For the text-containing cell, return its midpoint in [x, y] coordinate format. 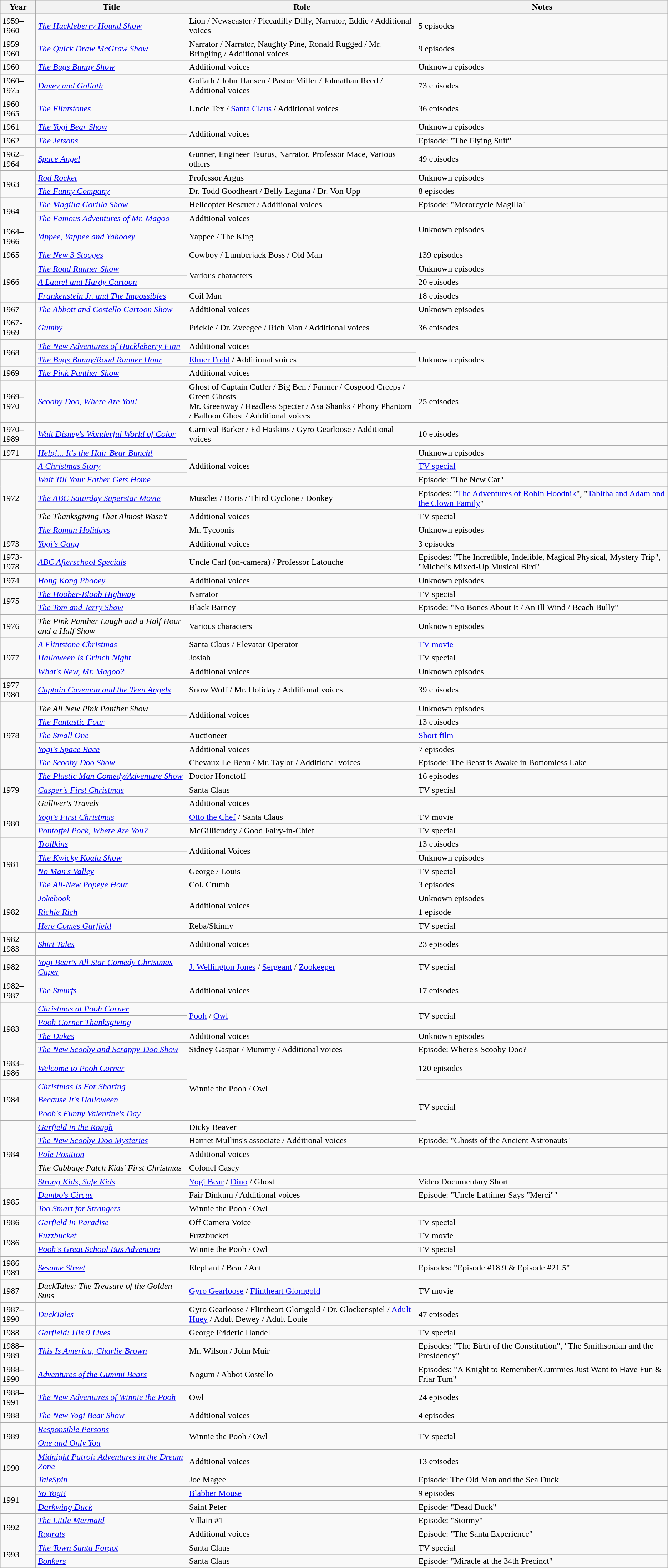
The Abbott and Costello Cartoon Show [111, 309]
Pole Position [111, 1154]
Responsible Persons [111, 1429]
Yogi's Space Race [111, 749]
1989 [18, 1436]
1977–1980 [18, 690]
Cowboy / Lumberjack Boss / Old Man [302, 255]
TaleSpin [111, 1480]
Walt Disney's Wonderful World of Color [111, 434]
Sesame Street [111, 1268]
1978 [18, 735]
Muscles / Boris / Third Cyclone / Donkey [302, 498]
Black Barney [302, 608]
Reba/Skinny [302, 925]
Nogum / Abbot Costello [302, 1374]
1990 [18, 1468]
Yippee, Yappee and Yahooey [111, 237]
1 episode [542, 912]
The Magilla Gorilla Show [111, 204]
1979 [18, 790]
1970–1989 [18, 434]
1974 [18, 580]
The Bugs Bunny Show [111, 67]
Pooh's Great School Bus Adventure [111, 1249]
The Quick Draw McGraw Show [111, 49]
A Flintstone Christmas [111, 644]
Gunner, Engineer Taurus, Narrator, Professor Mace, Various others [302, 159]
8 episodes [542, 191]
1986–1989 [18, 1268]
Professor Argus [302, 177]
Episode: Where's Scooby Doo? [542, 1050]
Episodes: "The Birth of the Constitution", "The Smithsonian and the Presidency" [542, 1351]
This Is America, Charlie Brown [111, 1351]
Dicky Beaver [302, 1127]
Pontoffel Pock, Where Are You? [111, 831]
Fair Dinkum / Additional voices [302, 1195]
18 episodes [542, 296]
Yogi's First Christmas [111, 817]
The New Adventures of Huckleberry Finn [111, 346]
Episode: "Miracle at the 34th Precinct" [542, 1561]
Auctioneer [302, 735]
The Huckleberry Hound Show [111, 26]
Hong Kong Phooey [111, 580]
1960 [18, 67]
One and Only You [111, 1443]
The ABC Saturday Superstar Movie [111, 498]
Halloween Is Grinch Night [111, 658]
Snow Wolf / Mr. Holiday / Additional voices [302, 690]
Captain Caveman and the Teen Angels [111, 690]
1983–1986 [18, 1068]
Year [18, 7]
1977 [18, 658]
39 episodes [542, 690]
The Yogi Bear Show [111, 127]
Blabber Mouse [302, 1493]
1987 [18, 1291]
Davey and Goliath [111, 86]
Otto the Chef / Santa Claus [302, 817]
Video Documentary Short [542, 1181]
J. Wellington Jones / Sergeant / Zookeeper [302, 967]
Notes [542, 7]
Episode: The Beast is Awake in Bottomless Lake [542, 763]
Jokebook [111, 898]
The Smurfs [111, 990]
1982–1987 [18, 990]
The Famous Adventures of Mr. Magoo [111, 218]
1985 [18, 1202]
1960–1975 [18, 86]
Role [302, 7]
Shirt Tales [111, 944]
Episode: "The Flying Suit" [542, 141]
The Scooby Doo Show [111, 763]
Narrator / Narrator, Naughty Pine, Ronald Rugged / Mr. Bringling / Additional voices [302, 49]
Villain #1 [302, 1521]
1991 [18, 1500]
1981 [18, 864]
Episode: "Stormy" [542, 1521]
1973-1978 [18, 562]
23 episodes [542, 944]
Christmas Is For Sharing [111, 1086]
Yogi Bear / Dino / Ghost [302, 1181]
1988–1989 [18, 1351]
Additional Voices [302, 851]
George / Louis [302, 871]
Space Angel [111, 159]
1966 [18, 282]
Gumby [111, 328]
Narrator [302, 594]
Episodes: "Episode #18.9 & Episode #21.5" [542, 1268]
Doctor Honctoff [302, 776]
1973 [18, 544]
Garfield in Paradise [111, 1222]
Helicopter Rescuer / Additional voices [302, 204]
The All-New Popeye Hour [111, 885]
Rugrats [111, 1534]
1964 [18, 211]
Yappee / The King [302, 237]
Colonel Casey [302, 1168]
1983 [18, 1029]
Harriet Mullins's associate / Additional voices [302, 1141]
The New Yogi Bear Show [111, 1416]
George Frideric Handel [302, 1333]
The Pink Panther Laugh and a Half Hour and a Half Show [111, 626]
Coil Man [302, 296]
Too Smart for Strangers [111, 1208]
1993 [18, 1554]
The Cabbage Patch Kids' First Christmas [111, 1168]
1963 [18, 184]
Dumbo's Circus [111, 1195]
The New 3 Stooges [111, 255]
1992 [18, 1527]
1971 [18, 452]
Episode: "The New Car" [542, 479]
Col. Crumb [302, 885]
1976 [18, 626]
Yogi's Gang [111, 544]
Episodes: "The Incredible, Indelible, Magical Physical, Mystery Trip", "Michel's Mixed-Up Musical Bird" [542, 562]
5 episodes [542, 26]
Uncle Carl (on-camera) / Professor Latouche [302, 562]
1969 [18, 373]
Prickle / Dr. Zveegee / Rich Man / Additional voices [302, 328]
1962 [18, 141]
139 episodes [542, 255]
Title [111, 7]
The Town Santa Forgot [111, 1548]
Owl [302, 1397]
DuckTales [111, 1314]
The Bugs Bunny/Road Runner Hour [111, 360]
49 episodes [542, 159]
1972 [18, 498]
Adventures of the Gummi Bears [111, 1374]
The Jetsons [111, 141]
Help!... It's the Hair Bear Bunch! [111, 452]
Frankenstein Jr. and The Impossibles [111, 296]
Josiah [302, 658]
1962–1964 [18, 159]
Mr. Wilson / John Muir [302, 1351]
The Hoober-Bloob Highway [111, 594]
1969–1970 [18, 401]
Episode: "Ghosts of the Ancient Astronauts" [542, 1141]
Uncle Tex / Santa Claus / Additional voices [302, 108]
Pooh Corner Thanksgiving [111, 1023]
Episode: "Uncle Lattimer Says "Merci"" [542, 1195]
Short film [542, 735]
Gulliver's Travels [111, 803]
Strong Kids, Safe Kids [111, 1181]
20 episodes [542, 282]
The New Scooby-Doo Mysteries [111, 1141]
The Thanksgiving That Almost Wasn't [111, 517]
Gyro Gearloose / Flintheart Glomgold [302, 1291]
Elephant / Bear / Ant [302, 1268]
The Dukes [111, 1036]
The Pink Panther Show [111, 373]
Carnival Barker / Ed Haskins / Gyro Gearloose / Additional voices [302, 434]
73 episodes [542, 86]
McGillicuddy / Good Fairy-in-Chief [302, 831]
The Road Runner Show [111, 269]
The Small One [111, 735]
16 episodes [542, 776]
Gyro Gearloose / Flintheart Glomgold / Dr. Glockenspiel / Adult Huey / Adult Dewey / Adult Louie [302, 1314]
1961 [18, 127]
Saint Peter [302, 1507]
The Tom and Jerry Show [111, 608]
Casper's First Christmas [111, 790]
Episodes: "A Knight to Remember/Gummies Just Want to Have Fun & Friar Tum" [542, 1374]
The Little Mermaid [111, 1521]
Midnight Patrol: Adventures in the Dream Zone [111, 1461]
Richie Rich [111, 912]
The Flintstones [111, 108]
1982–1983 [18, 944]
The Funny Company [111, 191]
Here Comes Garfield [111, 925]
Episode: The Old Man and the Sea Duck [542, 1480]
Welcome to Pooh Corner [111, 1068]
Yogi Bear's All Star Comedy Christmas Caper [111, 967]
1964–1966 [18, 237]
Episode: "Dead Duck" [542, 1507]
Dr. Todd Goodheart / Belly Laguna / Dr. Von Upp [302, 191]
Off Camera Voice [302, 1222]
1967-1969 [18, 328]
Elmer Fudd / Additional voices [302, 360]
120 episodes [542, 1068]
1965 [18, 255]
25 episodes [542, 401]
Episode: "Motorcycle Magilla" [542, 204]
Yo Yogi! [111, 1493]
Episodes: "The Adventures of Robin Hoodnik", "Tabitha and Adam and the Clown Family" [542, 498]
Garfield: His 9 Lives [111, 1333]
Christmas at Pooh Corner [111, 1009]
47 episodes [542, 1314]
1968 [18, 353]
1988–1991 [18, 1397]
Bonkers [111, 1561]
Scooby Doo, Where Are You! [111, 401]
17 episodes [542, 990]
The Fantastic Four [111, 722]
Garfield in the Rough [111, 1127]
What's New, Mr. Magoo? [111, 671]
1960–1965 [18, 108]
A Laurel and Hardy Cartoon [111, 282]
Sidney Gaspar / Mummy / Additional voices [302, 1050]
The Kwicky Koala Show [111, 858]
1967 [18, 309]
Rod Rocket [111, 177]
The Plastic Man Comedy/Adventure Show [111, 776]
The New Adventures of Winnie the Pooh [111, 1397]
A Christmas Story [111, 466]
Trollkins [111, 844]
Chevaux Le Beau / Mr. Taylor / Additional voices [302, 763]
Darkwing Duck [111, 1507]
Because It's Halloween [111, 1100]
10 episodes [542, 434]
Pooh's Funny Valentine's Day [111, 1113]
Goliath / John Hansen / Pastor Miller / Johnathan Reed / Additional voices [302, 86]
The All New Pink Panther Show [111, 708]
4 episodes [542, 1416]
Joe Magee [302, 1480]
1988–1990 [18, 1374]
No Man's Valley [111, 871]
The New Scooby and Scrappy-Doo Show [111, 1050]
Episode: "No Bones About It / An Ill Wind / Beach Bully" [542, 608]
Mr. Tycoonis [302, 530]
Wait Till Your Father Gets Home [111, 479]
Lion / Newscaster / Piccadilly Dilly, Narrator, Eddie / Additional voices [302, 26]
Santa Claus / Elevator Operator [302, 644]
The Roman Holidays [111, 530]
DuckTales: The Treasure of the Golden Suns [111, 1291]
Pooh / Owl [302, 1016]
1987–1990 [18, 1314]
7 episodes [542, 749]
Episode: "The Santa Experience" [542, 1534]
24 episodes [542, 1397]
1975 [18, 601]
ABC Afterschool Specials [111, 562]
1980 [18, 824]
